Return the (X, Y) coordinate for the center point of the cell that contains the specified text.  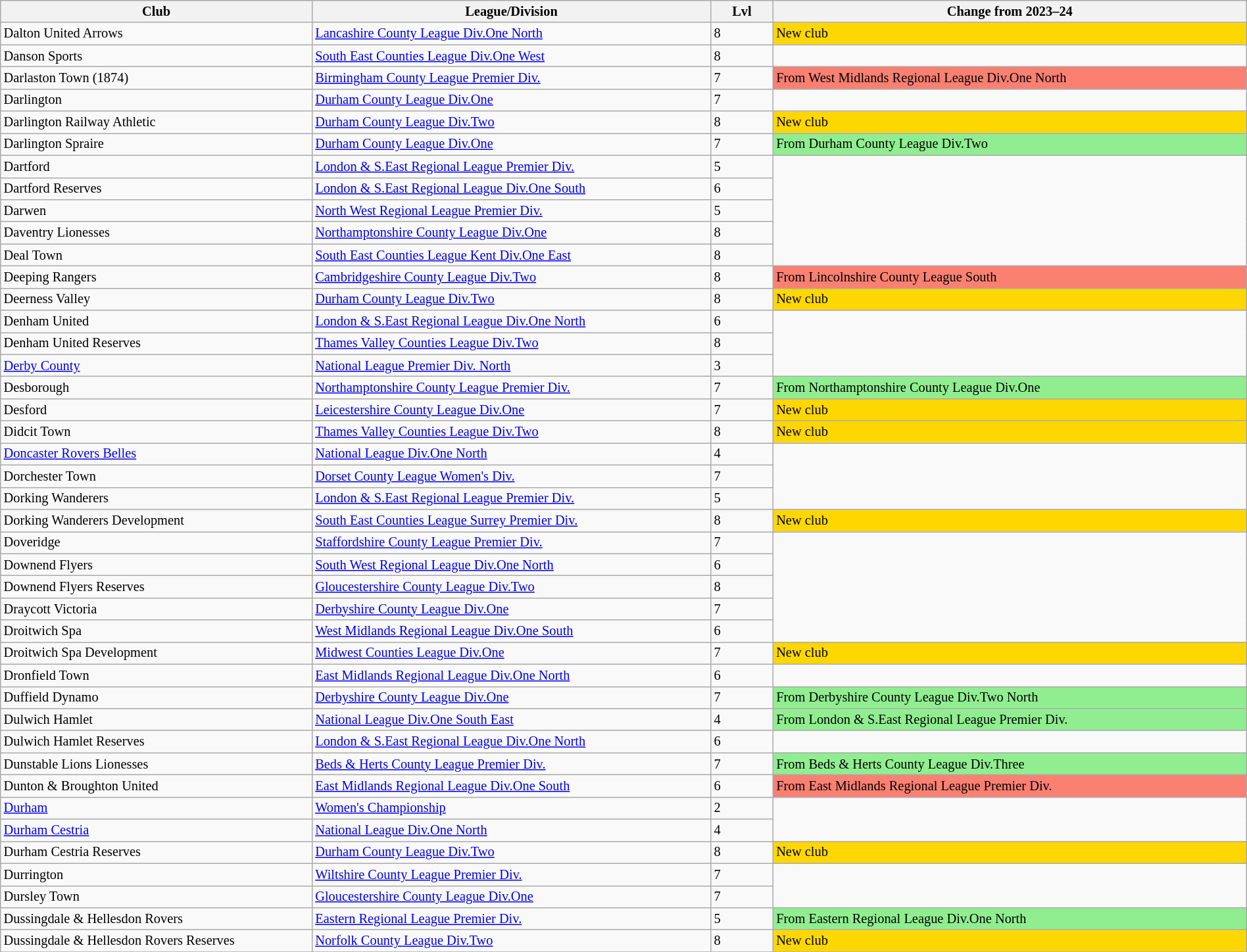
East Midlands Regional League Div.One South (511, 786)
Women's Championship (511, 808)
Danson Sports (157, 56)
Dursley Town (157, 897)
North West Regional League Premier Div. (511, 210)
Derby County (157, 366)
Droitwich Spa (157, 631)
From Northamptonshire County League Div.One (1010, 387)
Droitwich Spa Development (157, 653)
Deeping Rangers (157, 277)
Dulwich Hamlet (157, 719)
Dalton United Arrows (157, 34)
London & S.East Regional League Div.One South (511, 189)
Darlaston Town (1874) (157, 78)
Darlington Railway Athletic (157, 122)
From Eastern Regional League Div.One North (1010, 918)
Downend Flyers (157, 565)
Wiltshire County League Premier Div. (511, 874)
Doncaster Rovers Belles (157, 454)
Denham United Reserves (157, 343)
Lancashire County League Div.One North (511, 34)
West Midlands Regional League Div.One South (511, 631)
Eastern Regional League Premier Div. (511, 918)
Didcit Town (157, 432)
National League Div.One South East (511, 719)
Doveridge (157, 542)
Durham (157, 808)
Darlington Spraire (157, 144)
Draycott Victoria (157, 609)
South East Counties League Surrey Premier Div. (511, 520)
Gloucestershire County League Div.One (511, 897)
Birmingham County League Premier Div. (511, 78)
Dussingdale & Hellesdon Rovers (157, 918)
From London & S.East Regional League Premier Div. (1010, 719)
Lvl (742, 11)
Dorking Wanderers Development (157, 520)
Durrington (157, 874)
South East Counties League Div.One West (511, 56)
Staffordshire County League Premier Div. (511, 542)
Durham Cestria (157, 830)
Club (157, 11)
Change from 2023–24 (1010, 11)
From East Midlands Regional League Premier Div. (1010, 786)
Leicestershire County League Div.One (511, 410)
National League Premier Div. North (511, 366)
Daventry Lionesses (157, 233)
Midwest Counties League Div.One (511, 653)
Dunstable Lions Lionesses (157, 764)
Deerness Valley (157, 299)
Beds & Herts County League Premier Div. (511, 764)
Darwen (157, 210)
From West Midlands Regional League Div.One North (1010, 78)
Desborough (157, 387)
South East Counties League Kent Div.One East (511, 255)
3 (742, 366)
Cambridgeshire County League Div.Two (511, 277)
Darlington (157, 100)
Norfolk County League Div.Two (511, 941)
East Midlands Regional League Div.One North (511, 675)
2 (742, 808)
From Derbyshire County League Div.Two North (1010, 698)
Dartford (157, 166)
Gloucestershire County League Div.Two (511, 586)
Denham United (157, 321)
Dussingdale & Hellesdon Rovers Reserves (157, 941)
Northamptonshire County League Div.One (511, 233)
Dulwich Hamlet Reserves (157, 742)
From Lincolnshire County League South (1010, 277)
From Beds & Herts County League Div.Three (1010, 764)
Dartford Reserves (157, 189)
Northamptonshire County League Premier Div. (511, 387)
From Durham County League Div.Two (1010, 144)
League/Division (511, 11)
Deal Town (157, 255)
Dunton & Broughton United (157, 786)
Dorking Wanderers (157, 498)
Dorchester Town (157, 476)
Duffield Dynamo (157, 698)
Downend Flyers Reserves (157, 586)
Desford (157, 410)
Dorset County League Women's Div. (511, 476)
South West Regional League Div.One North (511, 565)
Dronfield Town (157, 675)
Durham Cestria Reserves (157, 852)
